Search for the cell housing the specified text and yield its (X, Y) center coordinate. 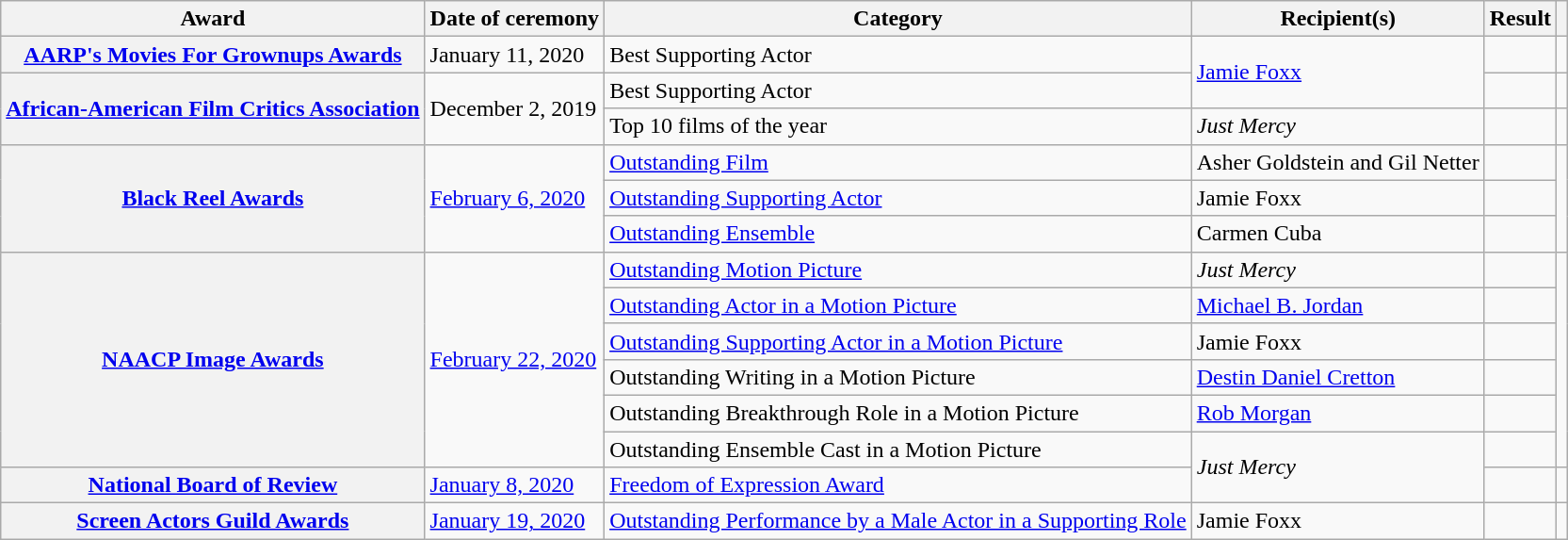
February 22, 2020 (514, 359)
Rob Morgan (1337, 413)
Freedom of Expression Award (898, 485)
Outstanding Breakthrough Role in a Motion Picture (898, 413)
Screen Actors Guild Awards (213, 521)
Top 10 films of the year (898, 126)
African-American Film Critics Association (213, 108)
December 2, 2019 (514, 108)
Outstanding Ensemble Cast in a Motion Picture (898, 450)
Outstanding Motion Picture (898, 270)
Michael B. Jordan (1337, 305)
NAACP Image Awards (213, 359)
Date of ceremony (514, 19)
January 19, 2020 (514, 521)
AARP's Movies For Grownups Awards (213, 55)
Destin Daniel Cretton (1337, 377)
Outstanding Supporting Actor (898, 198)
Award (213, 19)
Outstanding Supporting Actor in a Motion Picture (898, 341)
Result (1520, 19)
Outstanding Ensemble (898, 234)
January 11, 2020 (514, 55)
Carmen Cuba (1337, 234)
National Board of Review (213, 485)
Outstanding Writing in a Motion Picture (898, 377)
January 8, 2020 (514, 485)
Outstanding Performance by a Male Actor in a Supporting Role (898, 521)
Recipient(s) (1337, 19)
Outstanding Film (898, 162)
February 6, 2020 (514, 198)
Black Reel Awards (213, 198)
Asher Goldstein and Gil Netter (1337, 162)
Outstanding Actor in a Motion Picture (898, 305)
Category (898, 19)
